Return the [X, Y] coordinate for the center point of the cell that contains the specified text.  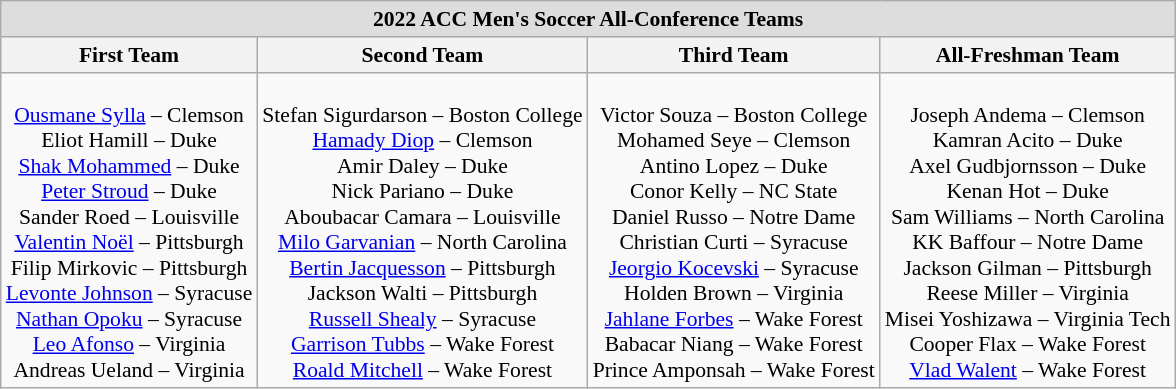
All-Freshman Team [1028, 55]
2022 ACC Men's Soccer All-Conference Teams [588, 19]
Third Team [734, 55]
First Team [130, 55]
Second Team [422, 55]
